Locate the cell with the specified text and output its [x, y] center coordinate. 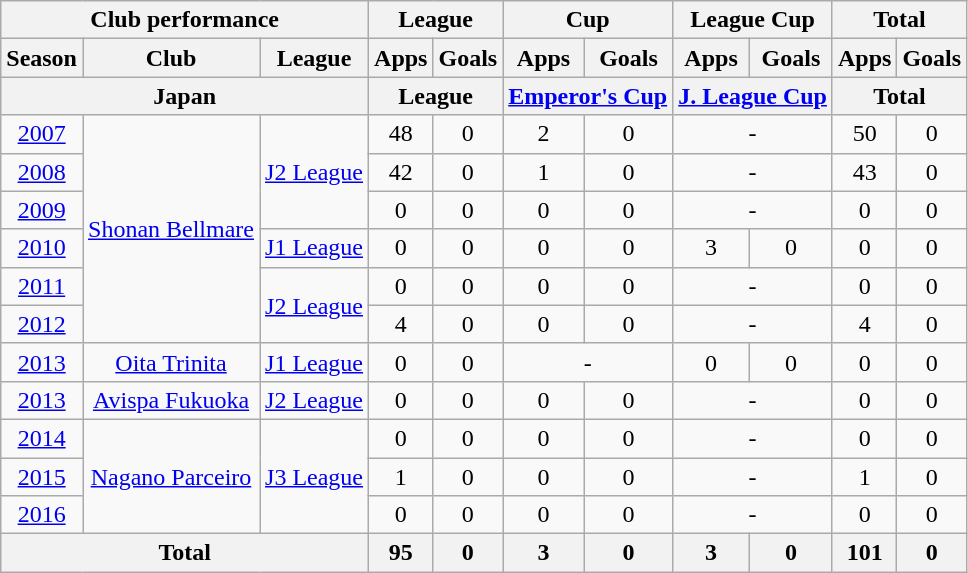
Cup [588, 20]
Season [42, 58]
43 [864, 172]
Club [170, 58]
Shonan Bellmare [170, 229]
95 [401, 553]
2014 [42, 438]
Japan [185, 96]
2015 [42, 477]
101 [864, 553]
Nagano Parceiro [170, 476]
48 [401, 134]
2009 [42, 210]
Avispa Fukuoka [170, 400]
League Cup [753, 20]
2012 [42, 324]
2016 [42, 515]
2010 [42, 248]
42 [401, 172]
2007 [42, 134]
J3 League [314, 476]
2 [544, 134]
Emperor's Cup [588, 96]
2011 [42, 286]
J. League Cup [753, 96]
50 [864, 134]
Oita Trinita [170, 362]
Club performance [185, 20]
2008 [42, 172]
